Return the (x, y) coordinate for the center point of the cell that contains the specified text.  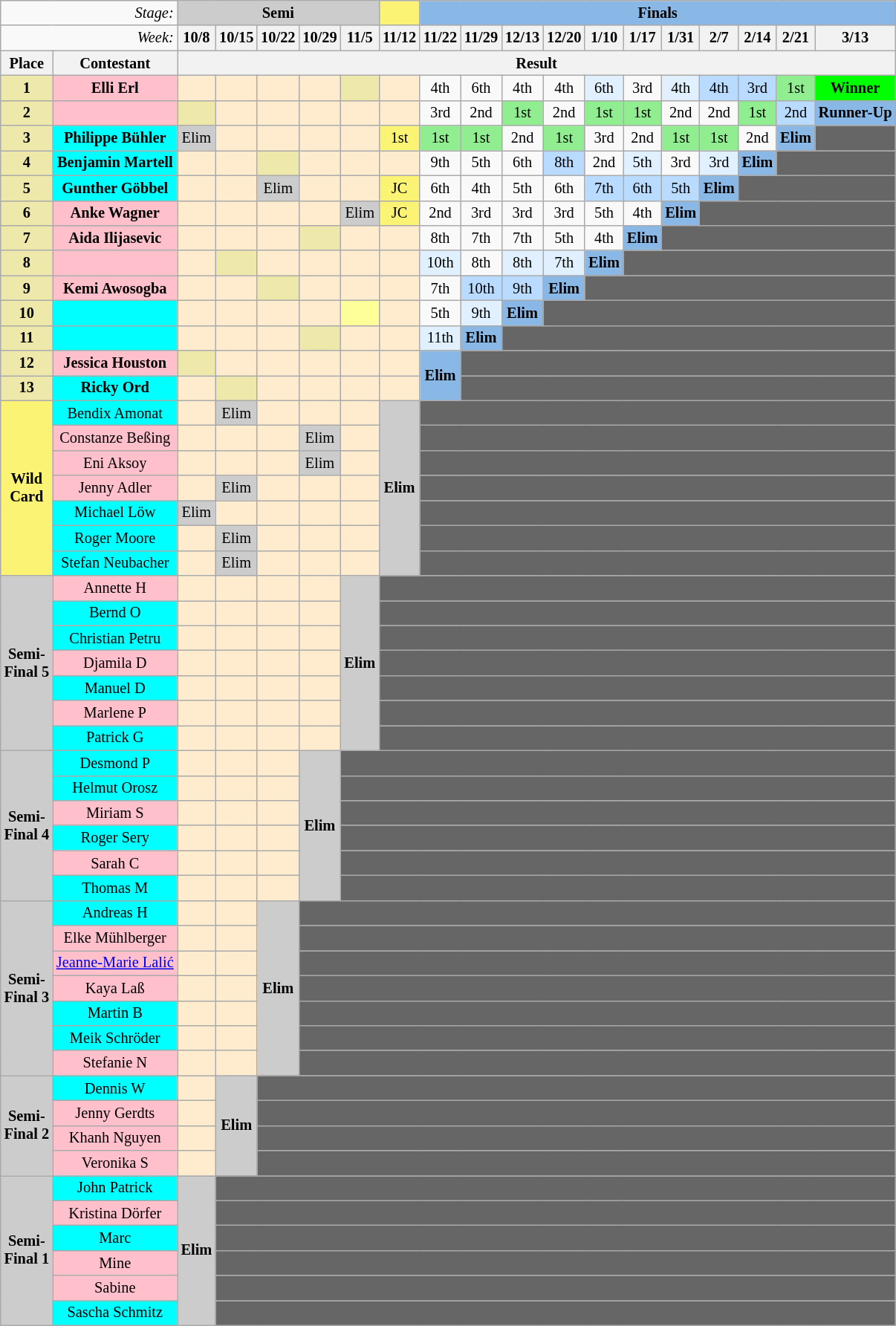
Michael Löw (115, 513)
Runner-Up (856, 113)
Bendix Amonat (115, 413)
1/31 (681, 38)
Constanze Beßing (115, 438)
Elke Mühlberger (115, 938)
Mine (115, 1263)
Jeanne-Marie Lalić (115, 963)
Kaya Laß (115, 988)
Patrick G (115, 738)
Christian Petru (115, 638)
Stefanie N (115, 1063)
10/15 (236, 38)
Jessica Houston (115, 363)
2 (27, 113)
5 (27, 188)
Jenny Adler (115, 488)
9 (27, 288)
Djamila D (115, 663)
12/13 (522, 38)
Miriam S (115, 813)
Finals (658, 13)
Ricky Ord (115, 388)
3/13 (856, 38)
Week: (89, 38)
8 (27, 263)
Kristina Dörfer (115, 1213)
Semi-Final 5 (27, 663)
10/29 (319, 38)
11/22 (440, 38)
Bernd O (115, 613)
Veronika S (115, 1163)
Result (536, 63)
11 (27, 338)
Semi-Final 4 (27, 825)
10/22 (278, 38)
Aida Ilijasevic (115, 238)
Jenny Gerdts (115, 1113)
Manuel D (115, 688)
Roger Moore (115, 538)
12 (27, 363)
Eni Aksoy (115, 463)
Dennis W (115, 1088)
11/29 (481, 38)
Semi (279, 13)
1/10 (604, 38)
Benjamin Martell (115, 163)
Contestant (115, 63)
Place (27, 63)
Thomas M (115, 888)
Winner (856, 88)
4 (27, 163)
7 (27, 238)
Roger Sery (115, 838)
Semi-Final 1 (27, 1250)
Meik Schröder (115, 1038)
10 (27, 313)
1 (27, 88)
Marc (115, 1238)
10/8 (197, 38)
11/12 (400, 38)
6 (27, 213)
Annette H (115, 588)
Sascha Schmitz (115, 1313)
2/21 (796, 38)
Elli Erl (115, 88)
Stefan Neubacher (115, 563)
12/20 (564, 38)
Stage: (89, 13)
11/5 (360, 38)
1/17 (643, 38)
Khanh Nguyen (115, 1138)
Sarah C (115, 863)
Sabine (115, 1288)
Andreas H (115, 913)
WildCard (27, 488)
Anke Wagner (115, 213)
Desmond P (115, 763)
Semi-Final 3 (27, 988)
Philippe Bühler (115, 138)
John Patrick (115, 1188)
Helmut Orosz (115, 788)
13 (27, 388)
Martin B (115, 1013)
Gunther Göbbel (115, 188)
3 (27, 138)
Semi-Final 2 (27, 1126)
11th (440, 338)
Marlene P (115, 713)
2/14 (758, 38)
2/7 (719, 38)
Kemi Awosogba (115, 288)
